Pinpoint the cell where the given text exists, returning its [x, y] midpoint coordinate. 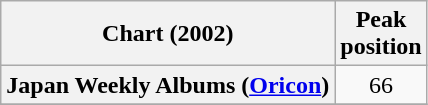
Chart (2002) [168, 34]
66 [381, 85]
Japan Weekly Albums (Oricon) [168, 85]
Peakposition [381, 34]
